Return the [x, y] coordinate for the center point of the cell that contains the specified text.  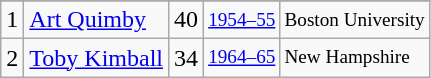
2 [12, 58]
1 [12, 20]
1954–55 [242, 20]
Toby Kimball [96, 58]
Boston University [354, 20]
40 [186, 20]
Art Quimby [96, 20]
New Hampshire [354, 58]
34 [186, 58]
1964–65 [242, 58]
